Identify which cell holds the provided text, then report its [X, Y] central coordinate. 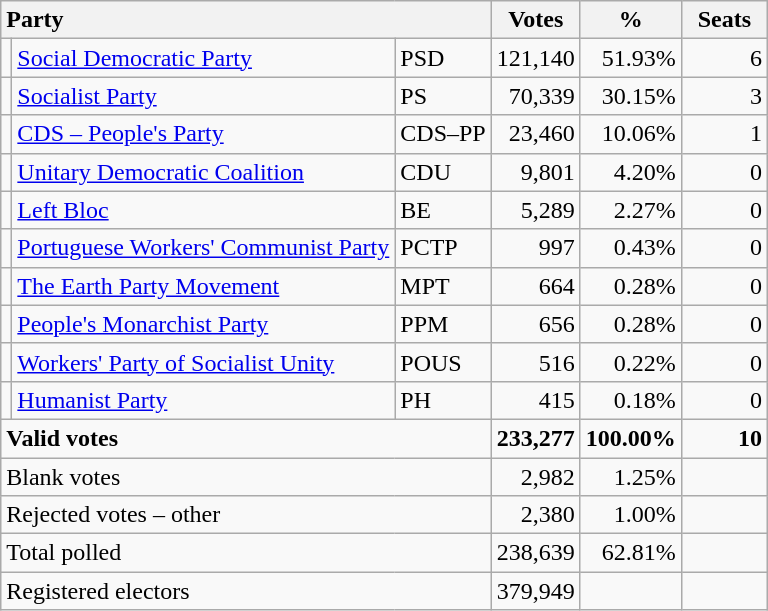
4.20% [630, 172]
PCTP [443, 248]
CDU [443, 172]
Votes [536, 20]
CDS – People's Party [204, 134]
121,140 [536, 58]
664 [536, 286]
Party [246, 20]
379,949 [536, 591]
% [630, 20]
997 [536, 248]
238,639 [536, 553]
9,801 [536, 172]
30.15% [630, 96]
10 [724, 438]
233,277 [536, 438]
PH [443, 400]
0.43% [630, 248]
POUS [443, 362]
Left Bloc [204, 210]
2,982 [536, 477]
1.00% [630, 515]
Workers' Party of Socialist Unity [204, 362]
Registered electors [246, 591]
70,339 [536, 96]
62.81% [630, 553]
Social Democratic Party [204, 58]
Portuguese Workers' Communist Party [204, 248]
23,460 [536, 134]
PSD [443, 58]
656 [536, 324]
The Earth Party Movement [204, 286]
BE [443, 210]
Humanist Party [204, 400]
Seats [724, 20]
3 [724, 96]
5,289 [536, 210]
People's Monarchist Party [204, 324]
51.93% [630, 58]
2,380 [536, 515]
MPT [443, 286]
100.00% [630, 438]
516 [536, 362]
2.27% [630, 210]
6 [724, 58]
Blank votes [246, 477]
PS [443, 96]
0.22% [630, 362]
Valid votes [246, 438]
1 [724, 134]
Unitary Democratic Coalition [204, 172]
1.25% [630, 477]
Rejected votes – other [246, 515]
Socialist Party [204, 96]
CDS–PP [443, 134]
PPM [443, 324]
415 [536, 400]
Total polled [246, 553]
0.18% [630, 400]
10.06% [630, 134]
